For the text-containing cell, return its midpoint in (X, Y) coordinate format. 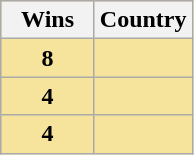
8 (48, 58)
Wins (48, 20)
Country (143, 20)
